From the cell containing the given text, extract its center point as (X, Y) coordinate. 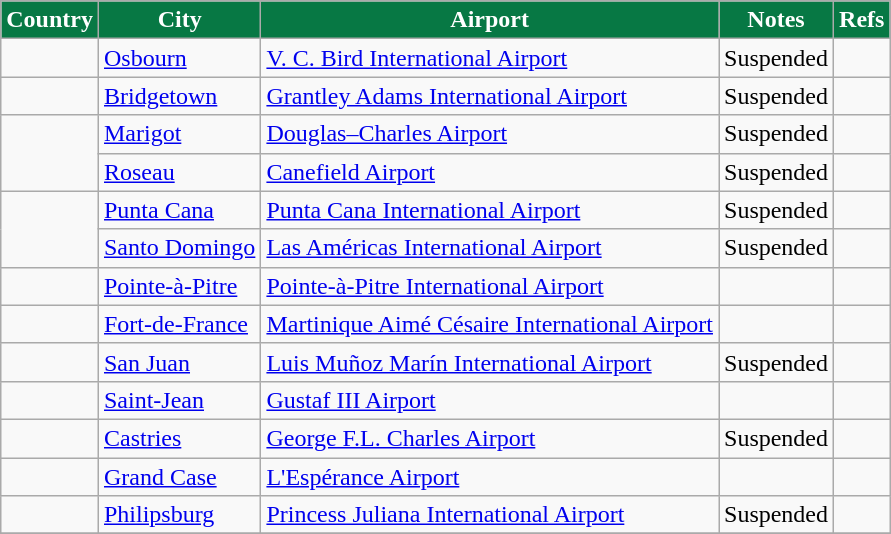
Grantley Adams International Airport (490, 96)
Martinique Aimé Césaire International Airport (490, 324)
Castries (179, 438)
Notes (776, 20)
Pointe-à-Pitre International Airport (490, 286)
V. C. Bird International Airport (490, 58)
Philipsburg (179, 515)
San Juan (179, 362)
Bridgetown (179, 96)
Grand Case (179, 477)
Punta Cana International Airport (490, 210)
George F.L. Charles Airport (490, 438)
Roseau (179, 172)
Saint-Jean (179, 400)
Gustaf III Airport (490, 400)
Marigot (179, 134)
Luis Muñoz Marín International Airport (490, 362)
Santo Domingo (179, 248)
Fort-de-France (179, 324)
Osbourn (179, 58)
Princess Juliana International Airport (490, 515)
Punta Cana (179, 210)
City (179, 20)
L'Espérance Airport (490, 477)
Canefield Airport (490, 172)
Las Américas International Airport (490, 248)
Country (50, 20)
Pointe-à-Pitre (179, 286)
Refs (862, 20)
Douglas–Charles Airport (490, 134)
Airport (490, 20)
